Provide the (x, y) coordinate of the cell's center where the given text is located.  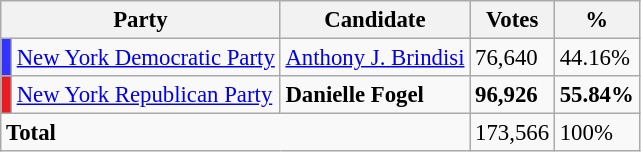
Votes (512, 20)
Candidate (375, 20)
Total (236, 133)
96,926 (512, 95)
76,640 (512, 58)
New York Democratic Party (146, 58)
Danielle Fogel (375, 95)
% (596, 20)
Anthony J. Brindisi (375, 58)
Party (140, 20)
100% (596, 133)
44.16% (596, 58)
New York Republican Party (146, 95)
173,566 (512, 133)
55.84% (596, 95)
